Capture the cell that displays the provided text and extract its [X, Y] central coordinate. 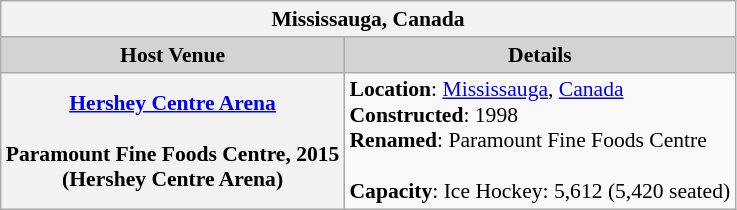
Details [540, 55]
Mississauga, Canada [368, 19]
Host Venue [173, 55]
Hershey Centre ArenaParamount Fine Foods Centre, 2015(Hershey Centre Arena) [173, 141]
Location: Mississauga, CanadaConstructed: 1998Renamed: Paramount Fine Foods CentreCapacity: Ice Hockey: 5,612 (5,420 seated)⁣ [540, 141]
